Return the (x, y) coordinate for the center point of the cell that contains the specified text.  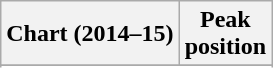
Chart (2014–15) (90, 34)
Peakposition (225, 34)
